Scan for the cell matching the given text and deliver its [X, Y] coordinate at center. 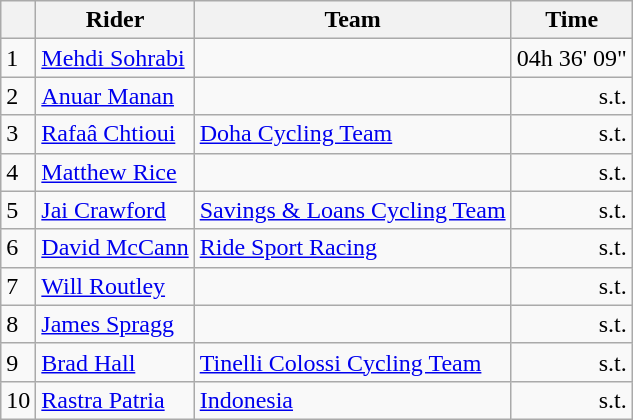
Rider [115, 20]
04h 36' 09" [572, 58]
Will Routley [115, 286]
Indonesia [352, 400]
9 [18, 362]
Mehdi Sohrabi [115, 58]
6 [18, 248]
Rafaâ Chtioui [115, 134]
7 [18, 286]
Rastra Patria [115, 400]
Matthew Rice [115, 172]
Ride Sport Racing [352, 248]
Tinelli Colossi Cycling Team [352, 362]
Anuar Manan [115, 96]
David McCann [115, 248]
2 [18, 96]
James Spragg [115, 324]
8 [18, 324]
3 [18, 134]
4 [18, 172]
Jai Crawford [115, 210]
1 [18, 58]
Savings & Loans Cycling Team [352, 210]
Team [352, 20]
Doha Cycling Team [352, 134]
5 [18, 210]
Time [572, 20]
10 [18, 400]
Brad Hall [115, 362]
